Return (X, Y) of the center of cell containing provided text 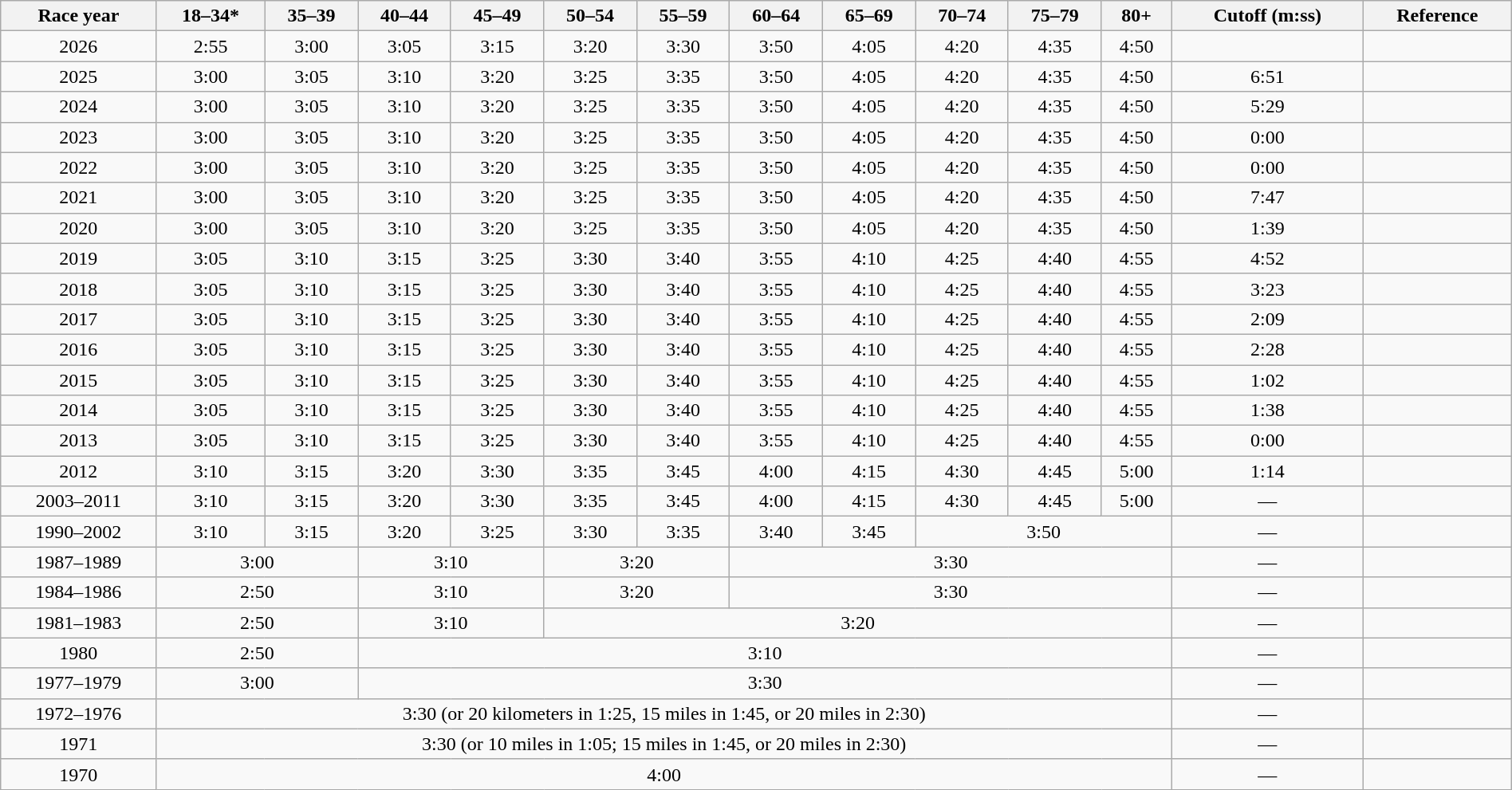
2020 (78, 228)
2017 (78, 319)
1:14 (1267, 471)
2023 (78, 137)
5:29 (1267, 107)
2014 (78, 411)
2019 (78, 258)
Cutoff (m:ss) (1267, 16)
40–44 (405, 16)
2018 (78, 289)
7:47 (1267, 198)
1972–1976 (78, 713)
45–49 (498, 16)
2021 (78, 198)
2026 (78, 46)
2:55 (211, 46)
2:09 (1267, 319)
65–69 (869, 16)
1970 (78, 774)
2013 (78, 441)
2003–2011 (78, 501)
2016 (78, 349)
2024 (78, 107)
2015 (78, 380)
55–59 (683, 16)
75–79 (1054, 16)
Race year (78, 16)
1971 (78, 744)
2012 (78, 471)
2:28 (1267, 349)
70–74 (962, 16)
35–39 (311, 16)
3:23 (1267, 289)
50–54 (590, 16)
80+ (1136, 16)
3:30 (or 20 kilometers in 1:25, 15 miles in 1:45, or 20 miles in 2:30) (663, 713)
1:38 (1267, 411)
18–34* (211, 16)
1987–1989 (78, 562)
1977–1979 (78, 683)
1:02 (1267, 380)
1984–1986 (78, 592)
1:39 (1267, 228)
60–64 (777, 16)
4:52 (1267, 258)
2025 (78, 77)
1980 (78, 653)
1981–1983 (78, 623)
Reference (1437, 16)
1990–2002 (78, 532)
2022 (78, 167)
6:51 (1267, 77)
3:30 (or 10 miles in 1:05; 15 miles in 1:45, or 20 miles in 2:30) (663, 744)
